Search for the cell housing the specified text and yield its (X, Y) center coordinate. 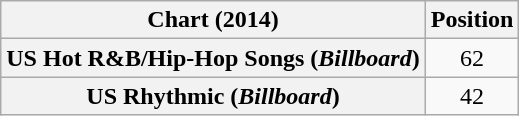
Position (472, 20)
Chart (2014) (213, 20)
42 (472, 96)
US Rhythmic (Billboard) (213, 96)
US Hot R&B/Hip-Hop Songs (Billboard) (213, 58)
62 (472, 58)
